From the cell containing the given text, extract its center point as (x, y) coordinate. 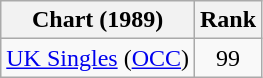
Rank (228, 20)
UK Singles (OCC) (98, 58)
99 (228, 58)
Chart (1989) (98, 20)
